Pinpoint the cell where the given text exists, returning its (x, y) midpoint coordinate. 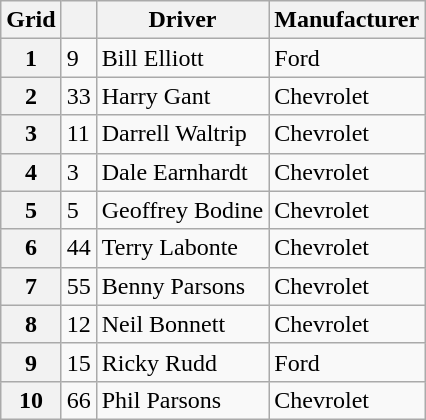
11 (78, 134)
Dale Earnhardt (182, 172)
15 (78, 362)
10 (31, 400)
Harry Gant (182, 96)
44 (78, 248)
Geoffrey Bodine (182, 210)
Ricky Rudd (182, 362)
Driver (182, 20)
Bill Elliott (182, 58)
7 (31, 286)
55 (78, 286)
Manufacturer (347, 20)
6 (31, 248)
33 (78, 96)
8 (31, 324)
Grid (31, 20)
1 (31, 58)
2 (31, 96)
66 (78, 400)
Phil Parsons (182, 400)
4 (31, 172)
Benny Parsons (182, 286)
Terry Labonte (182, 248)
Neil Bonnett (182, 324)
12 (78, 324)
Darrell Waltrip (182, 134)
